Determine the [X, Y] coordinate at the center of the cell enclosing the given text.  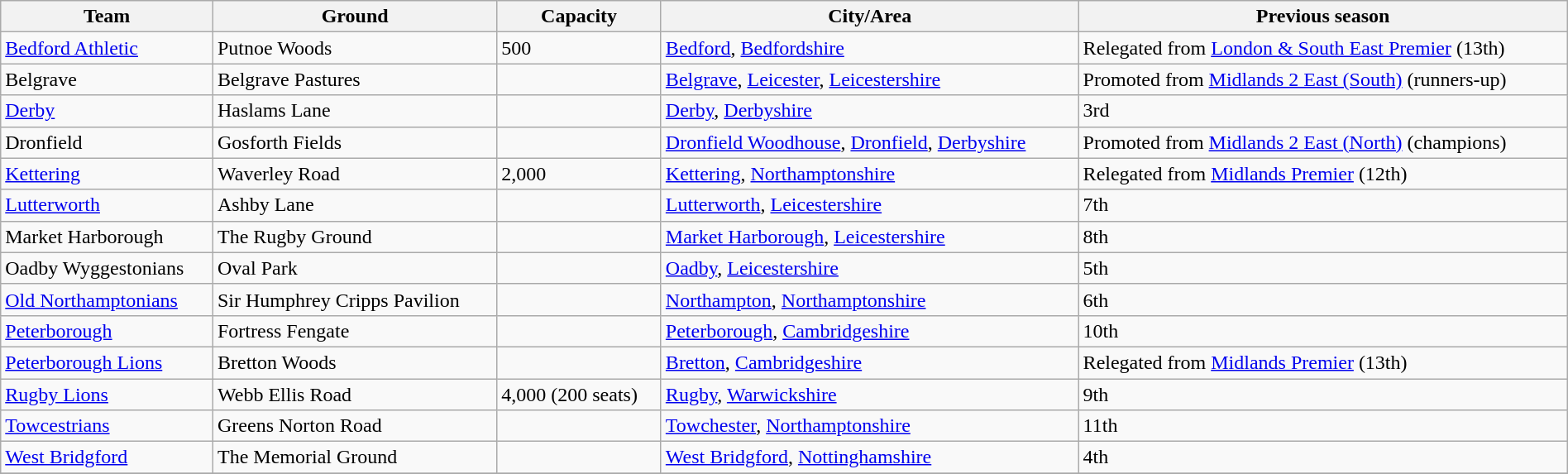
6th [1323, 299]
Dronfield [108, 142]
4,000 (200 seats) [579, 395]
Oadby Wyggestonians [108, 268]
Lutterworth, Leicestershire [870, 205]
Peterborough Lions [108, 362]
Putnoe Woods [354, 48]
Haslams Lane [354, 111]
Greens Norton Road [354, 426]
Towchester, Northamptonshire [870, 426]
4th [1323, 457]
2,000 [579, 174]
8th [1323, 237]
Belgrave [108, 79]
Team [108, 17]
Ground [354, 17]
Old Northamptonians [108, 299]
9th [1323, 395]
5th [1323, 268]
Bedford, Bedfordshire [870, 48]
Promoted from Midlands 2 East (North) (champions) [1323, 142]
Bretton Woods [354, 362]
Peterborough, Cambridgeshire [870, 331]
Kettering, Northamptonshire [870, 174]
Webb Ellis Road [354, 395]
Lutterworth [108, 205]
West Bridgford, Nottinghamshire [870, 457]
Gosforth Fields [354, 142]
Fortress Fengate [354, 331]
Sir Humphrey Cripps Pavilion [354, 299]
Belgrave, Leicester, Leicestershire [870, 79]
Derby [108, 111]
Derby, Derbyshire [870, 111]
Dronfield Woodhouse, Dronfield, Derbyshire [870, 142]
7th [1323, 205]
West Bridgford [108, 457]
Belgrave Pastures [354, 79]
Peterborough [108, 331]
Towcestrians [108, 426]
Rugby Lions [108, 395]
Rugby, Warwickshire [870, 395]
Market Harborough [108, 237]
Bretton, Cambridgeshire [870, 362]
Northampton, Northamptonshire [870, 299]
Waverley Road [354, 174]
500 [579, 48]
Relegated from Midlands Premier (12th) [1323, 174]
3rd [1323, 111]
City/Area [870, 17]
The Rugby Ground [354, 237]
Oval Park [354, 268]
11th [1323, 426]
The Memorial Ground [354, 457]
10th [1323, 331]
Bedford Athletic [108, 48]
Capacity [579, 17]
Kettering [108, 174]
Oadby, Leicestershire [870, 268]
Relegated from Midlands Premier (13th) [1323, 362]
Ashby Lane [354, 205]
Previous season [1323, 17]
Relegated from London & South East Premier (13th) [1323, 48]
Market Harborough, Leicestershire [870, 237]
Promoted from Midlands 2 East (South) (runners-up) [1323, 79]
